For the text-containing cell, return its midpoint in (x, y) coordinate format. 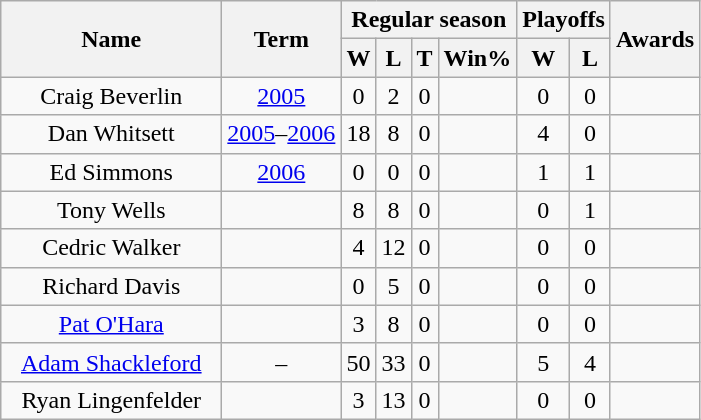
Craig Beverlin (112, 96)
Ryan Lingenfelder (112, 400)
Tony Wells (112, 210)
50 (358, 362)
Pat O'Hara (112, 324)
Playoffs (564, 20)
Adam Shackleford (112, 362)
18 (358, 134)
Term (282, 39)
Win% (478, 58)
T (424, 58)
33 (394, 362)
Regular season (429, 20)
– (282, 362)
12 (394, 248)
2005 (282, 96)
2 (394, 96)
2005–2006 (282, 134)
Dan Whitsett (112, 134)
Name (112, 39)
Cedric Walker (112, 248)
Ed Simmons (112, 172)
13 (394, 400)
Richard Davis (112, 286)
Awards (654, 39)
2006 (282, 172)
